Extract the [x, y] coordinate from the center of the cell holding the provided text.  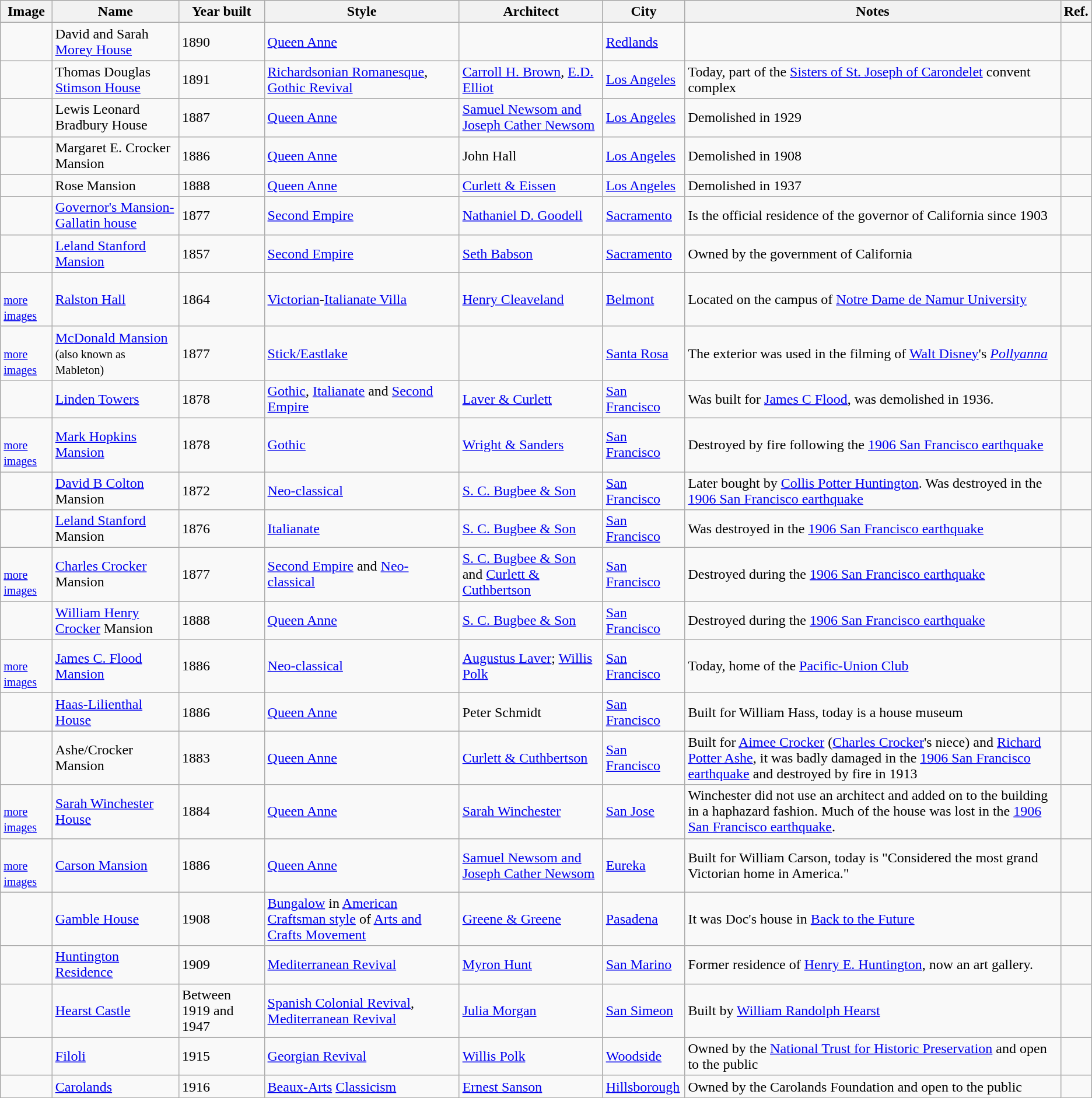
1891 [222, 79]
Today, part of the Sisters of St. Joseph of Carondelet convent complex [873, 79]
Bungalow in American Craftsman style of Arts and Crafts Movement [362, 919]
Richardsonian Romanesque, Gothic Revival [362, 79]
1890 [222, 42]
Georgian Revival [362, 1056]
Curlett & Eissen [531, 186]
Santa Rosa [644, 353]
Myron Hunt [531, 965]
James C. Flood Mansion [116, 666]
Is the official residence of the governor of California since 1903 [873, 216]
1916 [222, 1086]
Demolished in 1929 [873, 118]
Former residence of Henry E. Huntington, now an art gallery. [873, 965]
Seth Babson [531, 253]
1887 [222, 118]
Notes [873, 12]
Curlett & Cuthbertson [531, 758]
Nathaniel D. Goodell [531, 216]
Later bought by Collis Potter Huntington. Was destroyed in the 1906 San Francisco earthquake [873, 490]
S. C. Bugbee & Son and Curlett & Cuthbertson [531, 575]
Peter Schmidt [531, 712]
Gamble House [116, 919]
Rose Mansion [116, 186]
Huntington Residence [116, 965]
Year built [222, 12]
Hillsborough [644, 1086]
Style [362, 12]
Mediterranean Revival [362, 965]
Carson Mansion [116, 865]
Located on the campus of Notre Dame de Namur University [873, 299]
Spanish Colonial Revival, Mediterranean Revival [362, 1010]
Second Empire and Neo-classical [362, 575]
Owned by the Carolands Foundation and open to the public [873, 1086]
Demolished in 1937 [873, 186]
Willis Polk [531, 1056]
Hearst Castle [116, 1010]
Governor's Mansion-Gallatin house [116, 216]
San Jose [644, 812]
Julia Morgan [531, 1010]
Filoli [116, 1056]
It was Doc's house in Back to the Future [873, 919]
Lewis Leonard Bradbury House [116, 118]
Sarah Winchester House [116, 812]
1872 [222, 490]
David and Sarah Morey House [116, 42]
Charles Crocker Mansion [116, 575]
Redlands [644, 42]
Built for William Hass, today is a house museum [873, 712]
City [644, 12]
Haas-Lilienthal House [116, 712]
Built by William Randolph Hearst [873, 1010]
Woodside [644, 1056]
Ralston Hall [116, 299]
Laver & Curlett [531, 399]
Margaret E. Crocker Mansion [116, 155]
Destroyed by fire following the 1906 San Francisco earthquake [873, 445]
Beaux-Arts Classicism [362, 1086]
Ashe/Crocker Mansion [116, 758]
Stick/Eastlake [362, 353]
Augustus Laver; Willis Polk [531, 666]
John Hall [531, 155]
Pasadena [644, 919]
1884 [222, 812]
Name [116, 12]
Demolished in 1908 [873, 155]
Gothic [362, 445]
Carolands [116, 1086]
McDonald Mansion(also known as Mableton) [116, 353]
Between 1919 and 1947 [222, 1010]
The exterior was used in the filming of Walt Disney's Pollyanna [873, 353]
Ernest Sanson [531, 1086]
Was destroyed in the 1906 San Francisco earthquake [873, 529]
Gothic, Italianate and Second Empire [362, 399]
Image [26, 12]
Henry Cleaveland [531, 299]
1876 [222, 529]
1864 [222, 299]
1857 [222, 253]
Wright & Sanders [531, 445]
Thomas Douglas Stimson House [116, 79]
David B Colton Mansion [116, 490]
Was built for James C Flood, was demolished in 1936. [873, 399]
Owned by the government of California [873, 253]
Architect [531, 12]
Built for William Carson, today is "Considered the most grand Victorian home in America." [873, 865]
Mark Hopkins Mansion [116, 445]
Carroll H. Brown, E.D. Elliot [531, 79]
Owned by the National Trust for Historic Preservation and open to the public [873, 1056]
Today, home of the Pacific-Union Club [873, 666]
Belmont [644, 299]
1909 [222, 965]
Greene & Greene [531, 919]
Eureka [644, 865]
San Simeon [644, 1010]
Linden Towers [116, 399]
1883 [222, 758]
Victorian-Italianate Villa [362, 299]
1908 [222, 919]
William Henry Crocker Mansion [116, 621]
Ref. [1076, 12]
Italianate [362, 529]
1915 [222, 1056]
Sarah Winchester [531, 812]
San Marino [644, 965]
